Return (X, Y) of the center of cell containing provided text 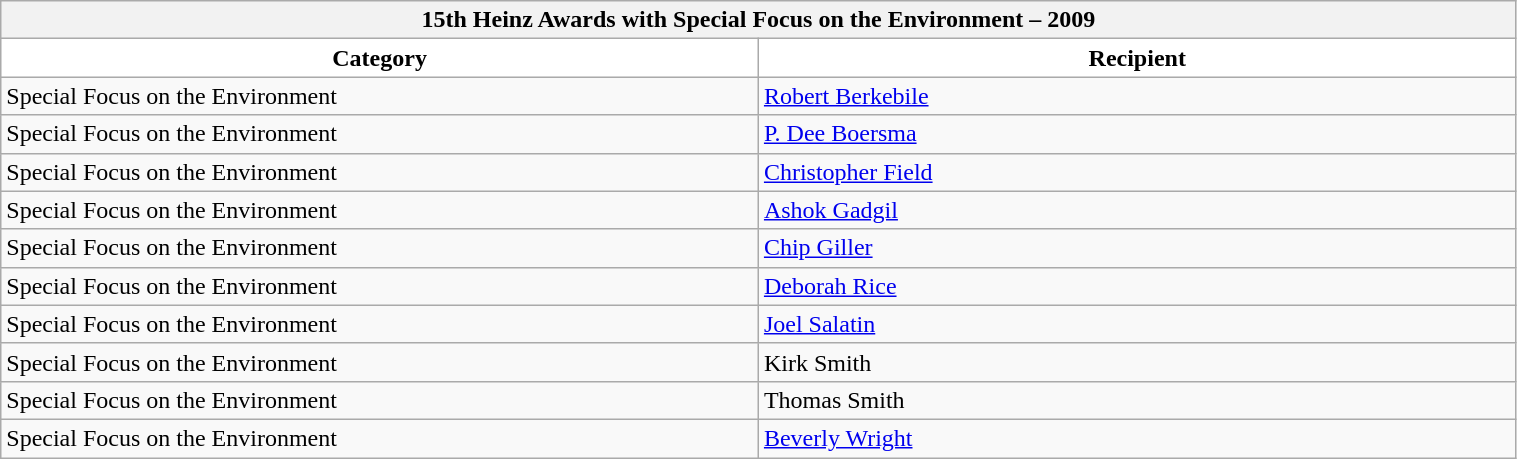
Deborah Rice (1137, 286)
Ashok Gadgil (1137, 210)
Chip Giller (1137, 248)
Recipient (1137, 58)
Category (380, 58)
Robert Berkebile (1137, 96)
Joel Salatin (1137, 324)
Thomas Smith (1137, 400)
Christopher Field (1137, 172)
Kirk Smith (1137, 362)
15th Heinz Awards with Special Focus on the Environment – 2009 (758, 20)
Beverly Wright (1137, 438)
P. Dee Boersma (1137, 134)
